From the cell containing the given text, extract its center point as (x, y) coordinate. 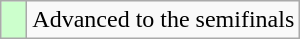
Advanced to the semifinals (164, 20)
